Determine the (x, y) coordinate at the center of the cell enclosing the given text.  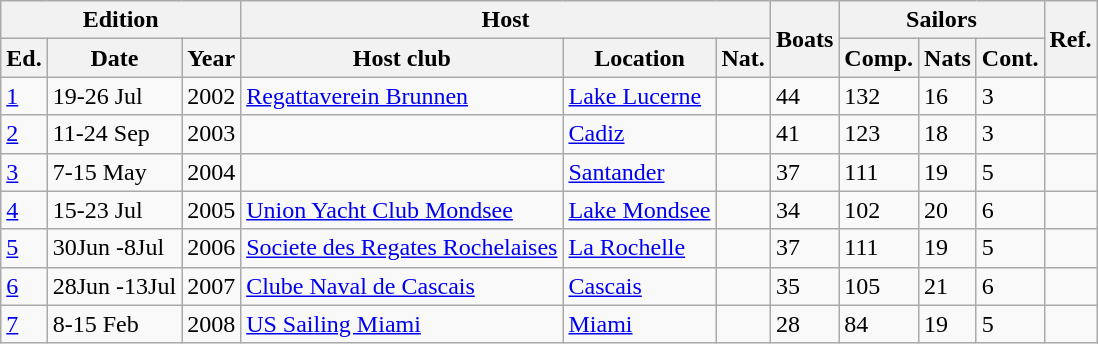
132 (879, 96)
102 (879, 210)
Location (640, 58)
7-15 May (114, 172)
La Rochelle (640, 248)
44 (804, 96)
Nat. (743, 58)
19-26 Jul (114, 96)
2008 (212, 324)
Lake Lucerne (640, 96)
Host club (402, 58)
28 (804, 324)
Cont. (1010, 58)
2006 (212, 248)
Lake Mondsee (640, 210)
Edition (121, 20)
Regattaverein Brunnen (402, 96)
Host (506, 20)
2007 (212, 286)
20 (948, 210)
35 (804, 286)
Comp. (879, 58)
7 (24, 324)
Union Yacht Club Mondsee (402, 210)
2002 (212, 96)
Clube Naval de Cascais (402, 286)
28Jun -13Jul (114, 286)
123 (879, 134)
30Jun -8Jul (114, 248)
Nats (948, 58)
Cadiz (640, 134)
Year (212, 58)
8-15 Feb (114, 324)
Santander (640, 172)
21 (948, 286)
105 (879, 286)
Societe des Regates Rochelaises (402, 248)
34 (804, 210)
2005 (212, 210)
Boats (804, 39)
2003 (212, 134)
US Sailing Miami (402, 324)
Miami (640, 324)
1 (24, 96)
Ed. (24, 58)
2 (24, 134)
84 (879, 324)
18 (948, 134)
4 (24, 210)
Ref. (1070, 39)
15-23 Jul (114, 210)
41 (804, 134)
Cascais (640, 286)
Sailors (942, 20)
16 (948, 96)
Date (114, 58)
11-24 Sep (114, 134)
2004 (212, 172)
